Locate the cell with the specified text and output its (X, Y) center coordinate. 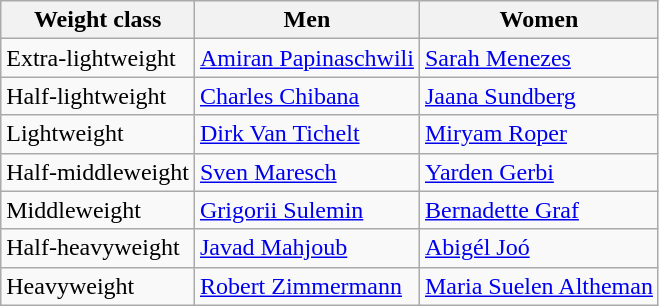
Half-lightweight (98, 96)
Abigél Joó (538, 248)
Sarah Menezes (538, 58)
Charles Chibana (306, 96)
Women (538, 20)
Miryam Roper (538, 134)
Sven Maresch (306, 172)
Dirk Van Tichelt (306, 134)
Robert Zimmermann (306, 286)
Yarden Gerbi (538, 172)
Javad Mahjoub (306, 248)
Amiran Papinaschwili (306, 58)
Extra-lightweight (98, 58)
Half-middleweight (98, 172)
Weight class (98, 20)
Maria Suelen Altheman (538, 286)
Half-heavyweight (98, 248)
Bernadette Graf (538, 210)
Men (306, 20)
Heavyweight (98, 286)
Grigorii Sulemin (306, 210)
Middleweight (98, 210)
Jaana Sundberg (538, 96)
Lightweight (98, 134)
